For the text-containing cell, return its midpoint in [X, Y] coordinate format. 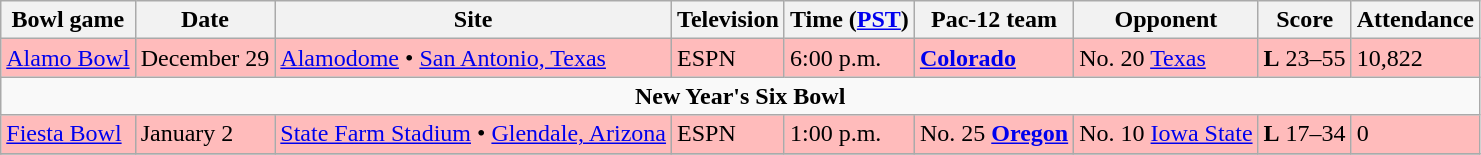
December 29 [205, 58]
Television [728, 20]
10,822 [1415, 58]
No. 25 Oregon [994, 134]
Bowl game [68, 20]
Time (PST) [849, 20]
Date [205, 20]
L 23–55 [1304, 58]
Attendance [1415, 20]
Alamo Bowl [68, 58]
Site [474, 20]
1:00 p.m. [849, 134]
Score [1304, 20]
No. 10 Iowa State [1166, 134]
Fiesta Bowl [68, 134]
L 17–34 [1304, 134]
New Year's Six Bowl [740, 96]
Opponent [1166, 20]
0 [1415, 134]
January 2 [205, 134]
Alamodome • San Antonio, Texas [474, 58]
State Farm Stadium • Glendale, Arizona [474, 134]
Pac-12 team [994, 20]
No. 20 Texas [1166, 58]
Colorado [994, 58]
6:00 p.m. [849, 58]
